Pinpoint the cell where the given text exists, returning its [X, Y] midpoint coordinate. 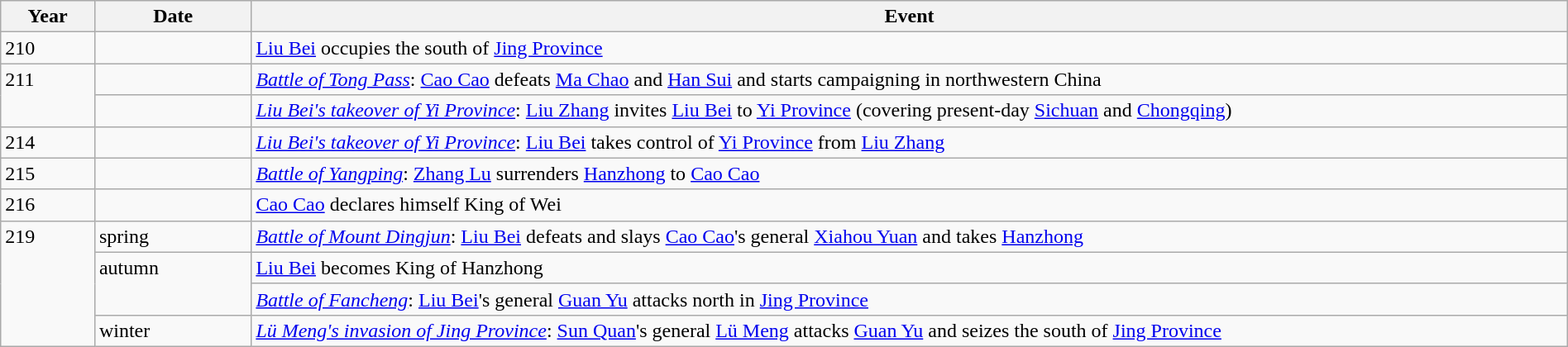
210 [48, 48]
Battle of Mount Dingjun: Liu Bei defeats and slays Cao Cao's general Xiahou Yuan and takes Hanzhong [910, 236]
Event [910, 17]
Liu Bei's takeover of Yi Province: Liu Zhang invites Liu Bei to Yi Province (covering present-day Sichuan and Chongqing) [910, 111]
Cao Cao declares himself King of Wei [910, 205]
spring [172, 236]
Year [48, 17]
Liu Bei becomes King of Hanzhong [910, 268]
winter [172, 330]
autumn [172, 283]
211 [48, 95]
Liu Bei's takeover of Yi Province: Liu Bei takes control of Yi Province from Liu Zhang [910, 142]
216 [48, 205]
219 [48, 283]
Date [172, 17]
Battle of Fancheng: Liu Bei's general Guan Yu attacks north in Jing Province [910, 299]
Battle of Yangping: Zhang Lu surrenders Hanzhong to Cao Cao [910, 173]
Battle of Tong Pass: Cao Cao defeats Ma Chao and Han Sui and starts campaigning in northwestern China [910, 79]
Lü Meng's invasion of Jing Province: Sun Quan's general Lü Meng attacks Guan Yu and seizes the south of Jing Province [910, 330]
215 [48, 173]
214 [48, 142]
Liu Bei occupies the south of Jing Province [910, 48]
